Extract the [X, Y] coordinate from the center of the cell holding the provided text.  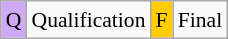
Qualification [89, 20]
Q [14, 20]
F [162, 20]
Final [200, 20]
